Determine the (X, Y) coordinate at the center of the cell enclosing the given text.  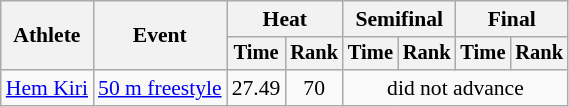
70 (314, 88)
Hem Kiri (47, 88)
Heat (285, 19)
50 m freestyle (160, 88)
did not advance (456, 88)
Athlete (47, 36)
Event (160, 36)
27.49 (256, 88)
Final (511, 19)
Semifinal (399, 19)
